Scan for the cell matching the given text and deliver its (X, Y) coordinate at center. 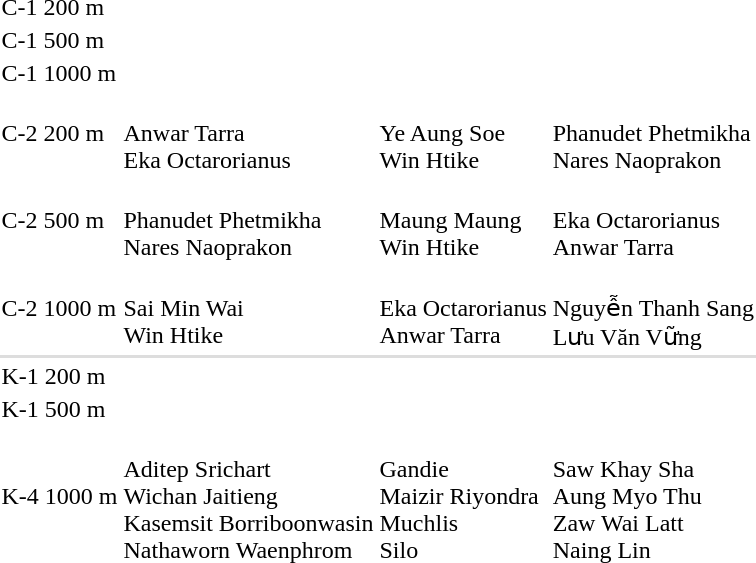
K-1 500 m (60, 409)
Nguyễn Thanh SangLưu Văn Vững (653, 308)
Sai Min WaiWin Htike (248, 308)
C-2 500 m (60, 220)
K-1 200 m (60, 376)
C-1 500 m (60, 40)
C-1 1000 m (60, 73)
Anwar TarraEka Octarorianus (248, 133)
Ye Aung SoeWin Htike (463, 133)
C-2 1000 m (60, 308)
Maung MaungWin Htike (463, 220)
C-2 200 m (60, 133)
